Find where the given text appears and provide that cell's center as (x, y) coordinate. 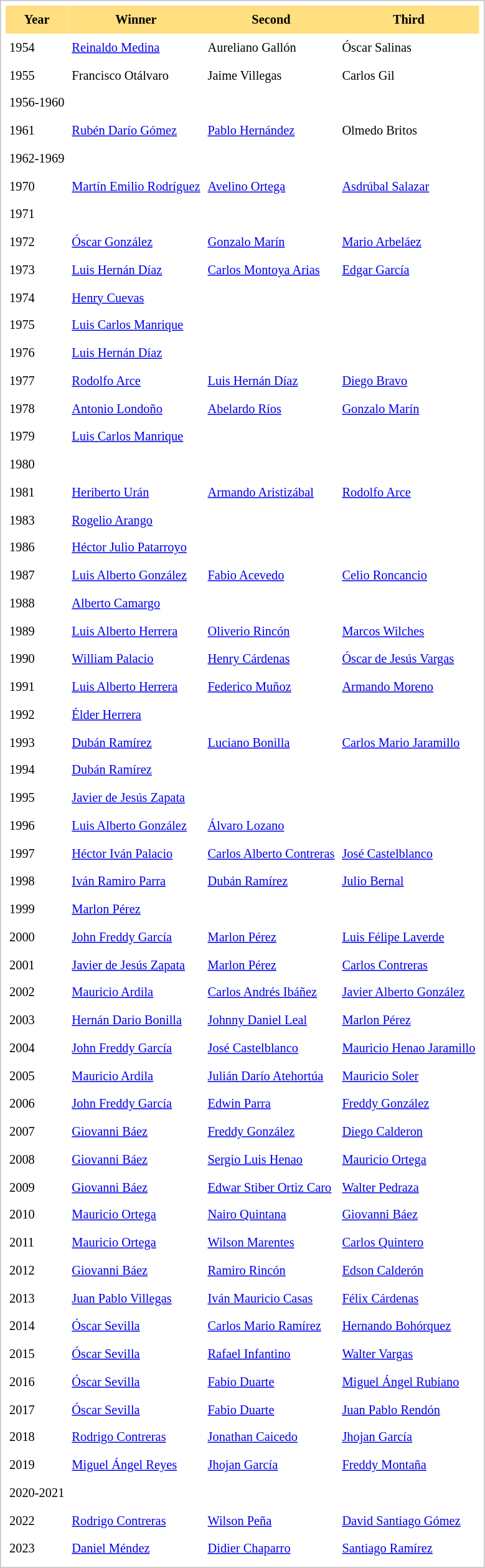
Carlos Alberto Contreras (271, 853)
Wilson Marentes (271, 1242)
Alberto Camargo (136, 603)
Óscar de Jesús Vargas (408, 659)
1981 (37, 492)
1970 (37, 187)
1980 (37, 465)
Miguel Ángel Rubiano (408, 1382)
Armando Aristizábal (271, 492)
Third (408, 20)
1954 (37, 47)
Antonio Londoño (136, 409)
1991 (37, 687)
Avelino Ortega (271, 187)
1978 (37, 409)
Ramiro Rincón (271, 1271)
1989 (37, 632)
Julio Bernal (408, 881)
Rafael Infantino (271, 1354)
Wilson Peña (271, 1521)
1986 (37, 548)
1995 (37, 797)
Winner (136, 20)
1988 (37, 603)
2020-2021 (37, 1493)
Hernán Dario Bonilla (136, 1020)
Óscar Salinas (408, 47)
1974 (37, 298)
2011 (37, 1242)
Pablo Hernández (271, 131)
2015 (37, 1354)
Carlos Mario Jaramillo (408, 743)
Luis Félipe Laverde (408, 937)
Javier Alberto González (408, 993)
2010 (37, 1215)
2013 (37, 1298)
Asdrúbal Salazar (408, 187)
1973 (37, 270)
Diego Bravo (408, 381)
Rogelio Arango (136, 520)
Carlos Contreras (408, 964)
1994 (37, 770)
Héctor Iván Palacio (136, 853)
2017 (37, 1409)
Abelardo Ríos (271, 409)
Henry Cárdenas (271, 659)
Luciano Bonilla (271, 743)
2012 (37, 1271)
1975 (37, 325)
1997 (37, 853)
2006 (37, 1104)
Santiago Ramírez (408, 1549)
Edson Calderón (408, 1271)
1990 (37, 659)
Jonathan Caicedo (271, 1438)
Mario Arbeláez (408, 242)
2022 (37, 1521)
Oliverio Rincón (271, 632)
2008 (37, 1160)
Rubén Darío Gómez (136, 131)
Heriberto Urán (136, 492)
Year (37, 20)
Carlos Montoya Arias (271, 270)
Didier Chaparro (271, 1549)
1956-1960 (37, 103)
William Palacio (136, 659)
2007 (37, 1131)
Iván Ramiro Parra (136, 881)
2000 (37, 937)
2016 (37, 1382)
Federico Muñoz (271, 687)
Carlos Mario Ramírez (271, 1326)
Johnny Daniel Leal (271, 1020)
1979 (37, 436)
1972 (37, 242)
Marcos Wilches (408, 632)
Julián Darío Atehortúa (271, 1076)
Aureliano Gallón (271, 47)
Armando Moreno (408, 687)
Reinaldo Medina (136, 47)
Iván Mauricio Casas (271, 1298)
Héctor Julio Patarroyo (136, 548)
Walter Pedraza (408, 1187)
Mauricio Henao Jaramillo (408, 1048)
2003 (37, 1020)
Óscar González (136, 242)
Diego Calderon (408, 1131)
Fabio Acevedo (271, 576)
Élder Herrera (136, 715)
2001 (37, 964)
1983 (37, 520)
David Santiago Gómez (408, 1521)
1971 (37, 214)
Francisco Otálvaro (136, 75)
Carlos Andrés Ibáñez (271, 993)
Carlos Quintero (408, 1242)
2009 (37, 1187)
2004 (37, 1048)
Carlos Gil (408, 75)
1976 (37, 353)
2002 (37, 993)
2019 (37, 1465)
2005 (37, 1076)
Hernando Bohórquez (408, 1326)
1962-1969 (37, 158)
Juan Pablo Villegas (136, 1298)
Edwin Parra (271, 1104)
2014 (37, 1326)
Nairo Quintana (271, 1215)
1961 (37, 131)
Félix Cárdenas (408, 1298)
Álvaro Lozano (271, 826)
2018 (37, 1438)
Edwar Stiber Ortiz Caro (271, 1187)
Walter Vargas (408, 1354)
Miguel Ángel Reyes (136, 1465)
Olmedo Britos (408, 131)
1992 (37, 715)
Jaime Villegas (271, 75)
Second (271, 20)
Celio Roncancio (408, 576)
Juan Pablo Rendón (408, 1409)
1996 (37, 826)
Edgar García (408, 270)
Mauricio Soler (408, 1076)
Sergio Luis Henao (271, 1160)
Daniel Méndez (136, 1549)
Martín Emilio Rodríguez (136, 187)
1955 (37, 75)
2023 (37, 1549)
1987 (37, 576)
Henry Cuevas (136, 298)
1998 (37, 881)
1999 (37, 910)
1993 (37, 743)
1977 (37, 381)
Freddy Montaña (408, 1465)
